Extract the [X, Y] coordinate from the center of the cell holding the provided text.  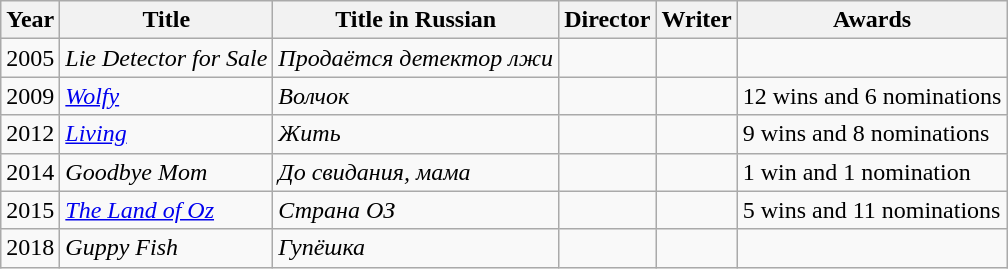
Living [166, 134]
До свидания, мама [416, 172]
2009 [30, 96]
Awards [872, 20]
Волчок [416, 96]
2014 [30, 172]
Director [608, 20]
2018 [30, 248]
Wolfy [166, 96]
Writer [696, 20]
2015 [30, 210]
Title in Russian [416, 20]
Страна ОЗ [416, 210]
1 win and 1 nomination [872, 172]
Guppy Fish [166, 248]
Жить [416, 134]
Lie Detector for Sale [166, 58]
2012 [30, 134]
Title [166, 20]
Гупёшка [416, 248]
5 wins and 11 nominations [872, 210]
Year [30, 20]
Goodbye Mom [166, 172]
12 wins and 6 nominations [872, 96]
2005 [30, 58]
The Land of Oz [166, 210]
Продаётся детектор лжи [416, 58]
9 wins and 8 nominations [872, 134]
